Return the (x, y) coordinate for the center point of the cell that contains the specified text.  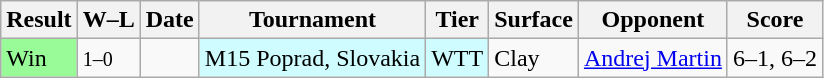
Result (39, 20)
Tournament (312, 20)
1–0 (108, 58)
Clay (534, 58)
Surface (534, 20)
WTT (458, 58)
6–1, 6–2 (774, 58)
M15 Poprad, Slovakia (312, 58)
Date (170, 20)
Win (39, 58)
Tier (458, 20)
Score (774, 20)
Opponent (652, 20)
Andrej Martin (652, 58)
W–L (108, 20)
